Identify which cell holds the provided text, then report its [X, Y] central coordinate. 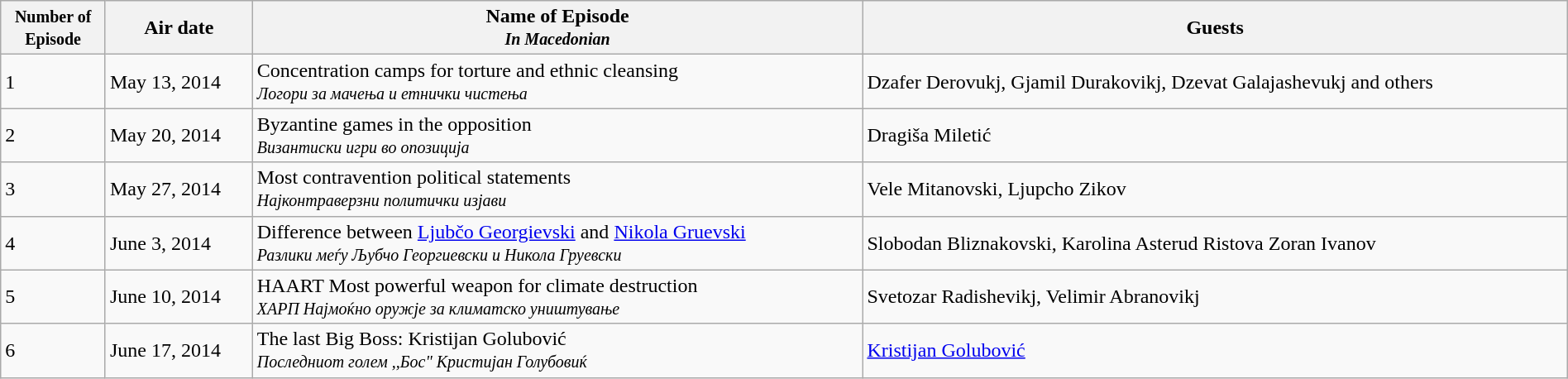
May 27, 2014 [179, 189]
2 [53, 136]
Byzantine games in the opposition Византиски игри во опозиција [557, 136]
Svetozar Radishevikj, Velimir Abranovikj [1215, 296]
June 3, 2014 [179, 243]
1 [53, 81]
Concentration camps for torture and ethnic cleansing Логори за мачења и етнички чистења [557, 81]
June 17, 2014 [179, 351]
Guests [1215, 28]
May 13, 2014 [179, 81]
HAART Most powerful weapon for climate destruction ХАРП Најмоќно оружје за климатско уништување [557, 296]
June 10, 2014 [179, 296]
3 [53, 189]
4 [53, 243]
Most contravention political statements Најконтраверзни политички изјави [557, 189]
Vele Mitanovski, Ljupcho Zikov [1215, 189]
The last Big Boss: Kristijan Golubović Последниот голем ,,Бос" Кристијан Голубовиќ [557, 351]
Air date [179, 28]
Difference between Ljubčo Georgievski and Nikola Gruevski Разлики меѓу Љубчо Георгиевски и Никола Груевски [557, 243]
Slobodan Bliznakovski, Karolina Asterud Ristova Zoran Ivanov [1215, 243]
Name of Episode In Macedonian [557, 28]
Number of Episode [53, 28]
Dragiša Miletić [1215, 136]
May 20, 2014 [179, 136]
5 [53, 296]
6 [53, 351]
Kristijan Golubović [1215, 351]
Dzafer Derovukj, Gjamil Durakovikj, Dzevat Galajashevukj and others [1215, 81]
